Detect which cell encompasses the target text, then output its (X, Y) center coordinate. 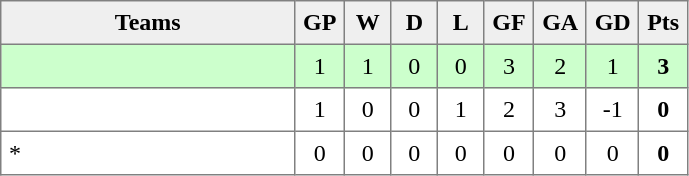
W (368, 23)
L (461, 23)
Pts (663, 23)
GP (320, 23)
* (148, 153)
D (414, 23)
GD (612, 23)
-1 (612, 110)
GA (560, 23)
Teams (148, 23)
GF (509, 23)
